Provide the [x, y] coordinate of the cell's center where the given text is located.  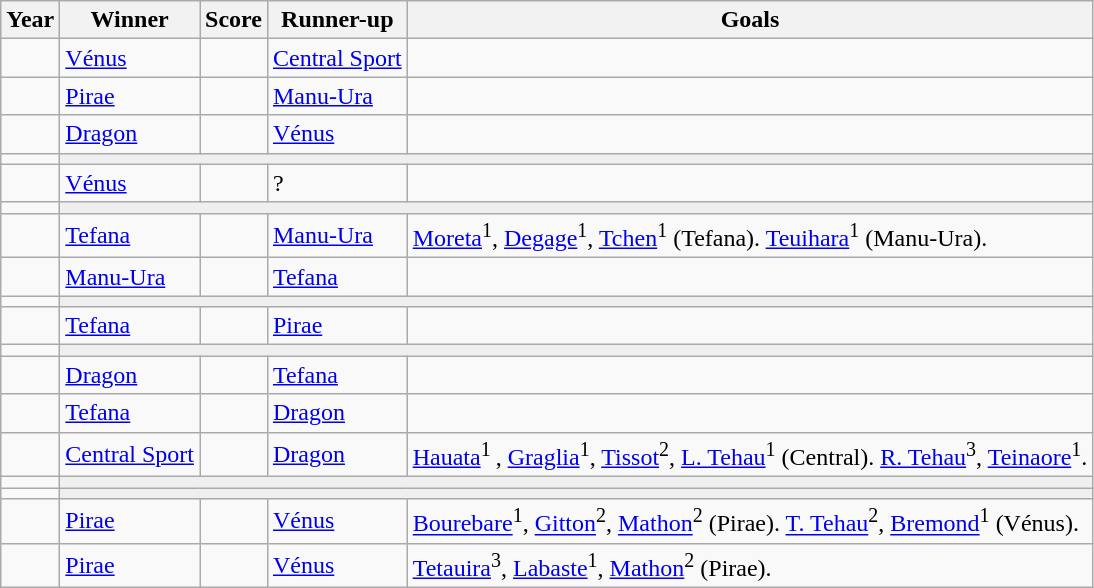
Hauata1 , Graglia1, Tissot2, L. Tehau1 (Central). R. Tehau3, Teinaore1. [750, 454]
Year [30, 20]
Tetauira3, Labaste1, Mathon2 (Pirae). [750, 566]
Winner [130, 20]
Score [234, 20]
Runner-up [337, 20]
? [337, 183]
Bourebare1, Gitton2, Mathon2 (Pirae). T. Tehau2, Bremond1 (Vénus). [750, 522]
Goals [750, 20]
Moreta1, Degage1, Tchen1 (Tefana). Teuihara1 (Manu-Ura). [750, 236]
